Extract the [x, y] coordinate from the center of the cell holding the provided text.  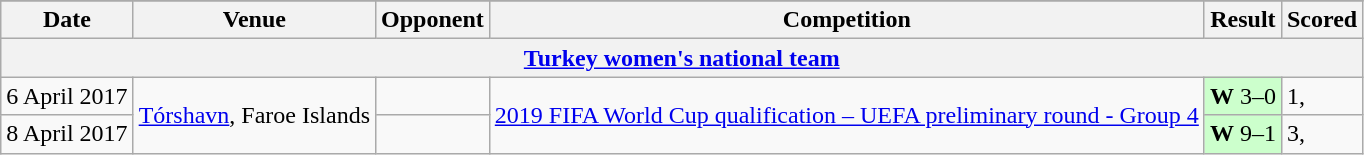
Tórshavn, Faroe Islands [254, 115]
W 3–0 [1242, 96]
Turkey women's national team [682, 58]
Result [1242, 20]
8 April 2017 [67, 134]
Opponent [433, 20]
W 9–1 [1242, 134]
1, [1322, 96]
2019 FIFA World Cup qualification – UEFA preliminary round - Group 4 [846, 115]
Competition [846, 20]
Date [67, 20]
Scored [1322, 20]
3, [1322, 134]
6 April 2017 [67, 96]
Venue [254, 20]
